Output the (X, Y) coordinate of the center of the cell containing the given text.  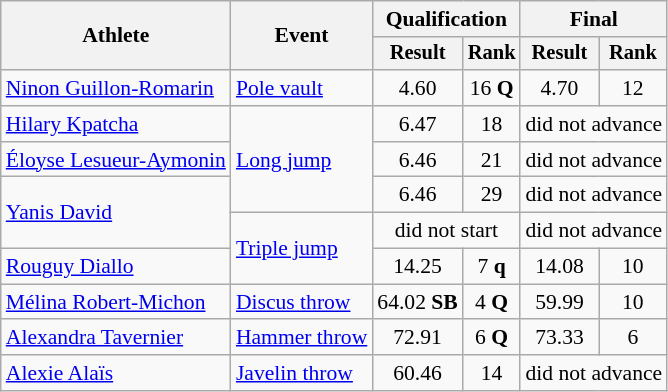
Event (302, 36)
Discus throw (302, 302)
6 (634, 338)
4 Q (492, 302)
Long jump (302, 160)
60.46 (418, 373)
Ninon Guillon-Romarin (116, 88)
Éloyse Lesueur-Aymonin (116, 160)
72.91 (418, 338)
6 Q (492, 338)
Hammer throw (302, 338)
Alexandra Tavernier (116, 338)
Javelin throw (302, 373)
16 Q (492, 88)
Yanis David (116, 212)
14.25 (418, 267)
59.99 (559, 302)
7 q (492, 267)
Pole vault (302, 88)
Alexie Alaïs (116, 373)
did not start (446, 231)
14 (492, 373)
18 (492, 124)
64.02 SB (418, 302)
6.47 (418, 124)
12 (634, 88)
Triple jump (302, 248)
Qualification (446, 19)
Mélina Robert-Michon (116, 302)
14.08 (559, 267)
4.70 (559, 88)
Rouguy Diallo (116, 267)
Hilary Kpatcha (116, 124)
Athlete (116, 36)
29 (492, 195)
4.60 (418, 88)
73.33 (559, 338)
Final (594, 19)
21 (492, 160)
